Locate the cell with the specified text and output its [X, Y] center coordinate. 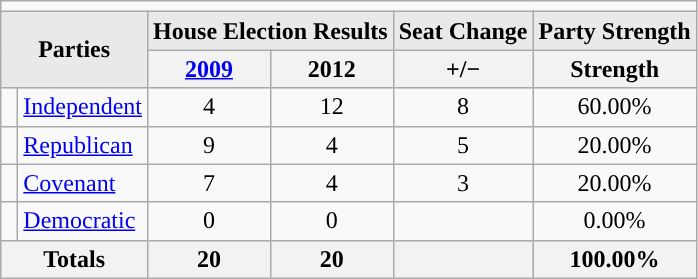
2012 [332, 69]
Republican [83, 145]
Independent [83, 107]
Seat Change [463, 31]
100.00% [614, 259]
House Election Results [270, 31]
0.00% [614, 221]
Strength [614, 69]
12 [332, 107]
2009 [208, 69]
5 [463, 145]
Covenant [83, 183]
7 [208, 183]
60.00% [614, 107]
Party Strength [614, 31]
3 [463, 183]
Parties [74, 50]
+/− [463, 69]
9 [208, 145]
Democratic [83, 221]
Totals [74, 259]
8 [463, 107]
